Scan for the cell matching the given text and deliver its (X, Y) coordinate at center. 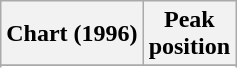
Chart (1996) (72, 34)
Peakposition (189, 34)
